Return [X, Y] of the center of cell containing provided text 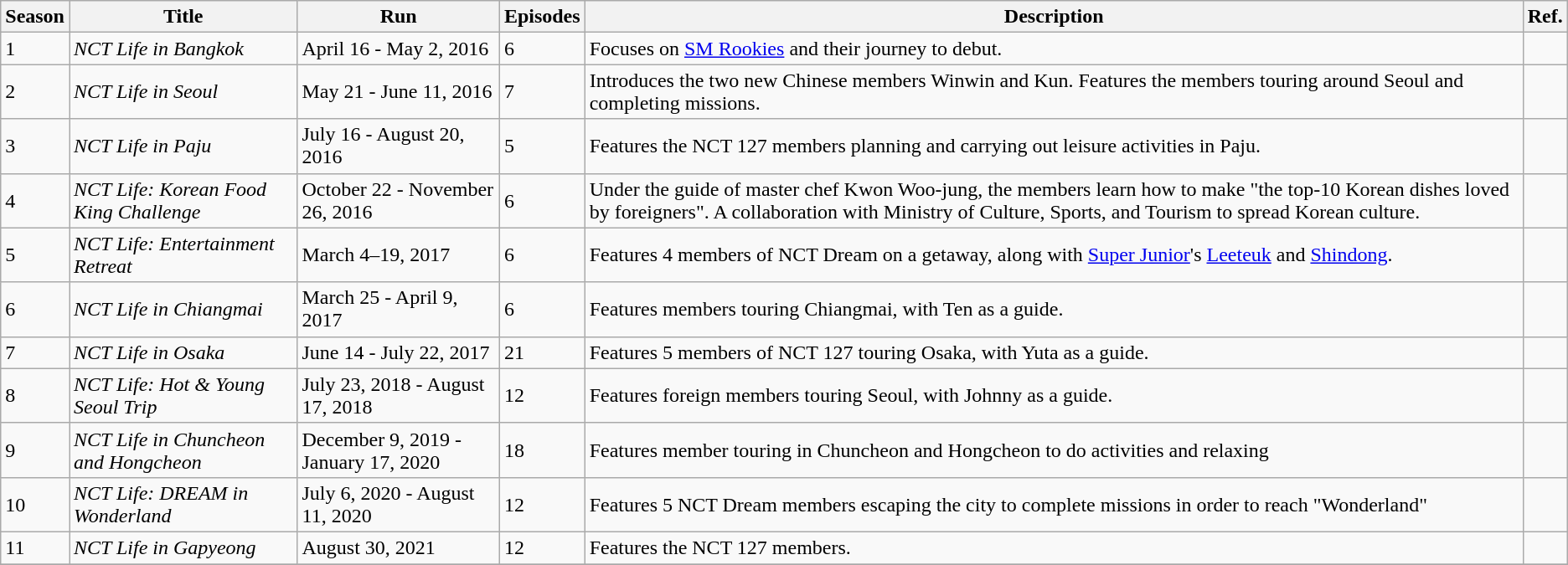
August 30, 2021 [399, 547]
Focuses on SM Rookies and their journey to debut. [1054, 49]
11 [35, 547]
8 [35, 395]
Features the NCT 127 members planning and carrying out leisure activities in Paju. [1054, 146]
2 [35, 92]
Episodes [542, 17]
Season [35, 17]
3 [35, 146]
Introduces the two new Chinese members Winwin and Kun. Features the members touring around Seoul and completing missions. [1054, 92]
1 [35, 49]
Features member touring in Chuncheon and Hongcheon to do activities and relaxing [1054, 450]
Features foreign members touring Seoul, with Johnny as a guide. [1054, 395]
21 [542, 352]
NCT Life: Entertainment Retreat [183, 254]
December 9, 2019 - January 17, 2020 [399, 450]
March 4–19, 2017 [399, 254]
Run [399, 17]
NCT Life in Gapyeong [183, 547]
July 16 - August 20, 2016 [399, 146]
Features 5 NCT Dream members escaping the city to complete missions in order to reach "Wonderland" [1054, 504]
July 23, 2018 - August 17, 2018 [399, 395]
Description [1054, 17]
Features 5 members of NCT 127 touring Osaka, with Yuta as a guide. [1054, 352]
NCT Life: DREAM in Wonderland [183, 504]
18 [542, 450]
NCT Life in Chiangmai [183, 310]
Features 4 members of NCT Dream on a getaway, along with Super Junior's Leeteuk and Shindong. [1054, 254]
Features the NCT 127 members. [1054, 547]
June 14 - July 22, 2017 [399, 352]
Title [183, 17]
10 [35, 504]
April 16 - May 2, 2016 [399, 49]
NCT Life in Bangkok [183, 49]
4 [35, 201]
NCT Life in Seoul [183, 92]
NCT Life in Paju [183, 146]
March 25 - April 9, 2017 [399, 310]
Ref. [1545, 17]
NCT Life in Chuncheon and Hongcheon [183, 450]
9 [35, 450]
NCT Life: Korean Food King Challenge [183, 201]
NCT Life: Hot & Young Seoul Trip [183, 395]
October 22 - November 26, 2016 [399, 201]
May 21 - June 11, 2016 [399, 92]
Features members touring Chiangmai, with Ten as a guide. [1054, 310]
NCT Life in Osaka [183, 352]
July 6, 2020 - August 11, 2020 [399, 504]
